Identify which cell holds the provided text, then report its (X, Y) central coordinate. 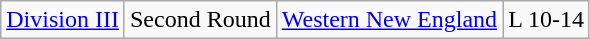
Second Round (200, 20)
Division III (63, 20)
Western New England (389, 20)
L 10-14 (546, 20)
